Determine the (x, y) coordinate at the center of the cell enclosing the given text.  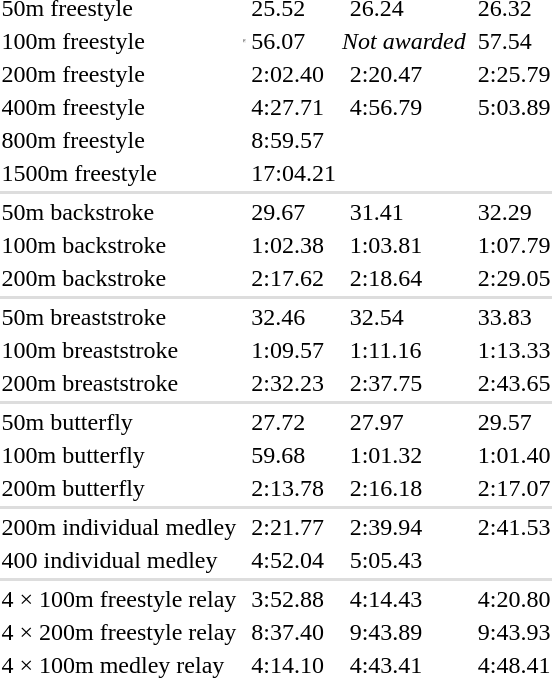
1:01.40 (514, 455)
4:56.79 (408, 107)
200m backstroke (119, 278)
8:59.57 (294, 140)
2:39.94 (408, 527)
32.29 (514, 212)
200m freestyle (119, 74)
57.54 (514, 41)
4:27.71 (294, 107)
2:13.78 (294, 488)
Not awarded (404, 41)
800m freestyle (119, 140)
2:37.75 (408, 383)
1:11.16 (408, 350)
9:43.93 (514, 632)
400m freestyle (119, 107)
17:04.21 (294, 173)
1:02.38 (294, 245)
200m individual medley (119, 527)
2:17.62 (294, 278)
1:01.32 (408, 455)
100m breaststroke (119, 350)
2:43.65 (514, 383)
2:41.53 (514, 527)
32.54 (408, 317)
400 individual medley (119, 560)
29.57 (514, 422)
2:17.07 (514, 488)
31.41 (408, 212)
33.83 (514, 317)
4 × 100m freestyle relay (119, 599)
100m backstroke (119, 245)
2:21.77 (294, 527)
2:25.79 (514, 74)
2:16.18 (408, 488)
8:37.40 (294, 632)
1:07.79 (514, 245)
100m freestyle (119, 41)
2:02.40 (294, 74)
4:14.43 (408, 599)
1500m freestyle (119, 173)
50m breaststroke (119, 317)
3:52.88 (294, 599)
9:43.89 (408, 632)
4 × 200m freestyle relay (119, 632)
59.68 (294, 455)
5:03.89 (514, 107)
100m butterfly (119, 455)
200m breaststroke (119, 383)
4:20.80 (514, 599)
200m butterfly (119, 488)
50m backstroke (119, 212)
4:52.04 (294, 560)
1:03.81 (408, 245)
56.07 (294, 41)
2:32.23 (294, 383)
50m butterfly (119, 422)
1:09.57 (294, 350)
2:29.05 (514, 278)
2:18.64 (408, 278)
5:05.43 (408, 560)
2:20.47 (408, 74)
1:13.33 (514, 350)
32.46 (294, 317)
27.72 (294, 422)
27.97 (408, 422)
29.67 (294, 212)
